Detect which cell encompasses the target text, then output its (X, Y) center coordinate. 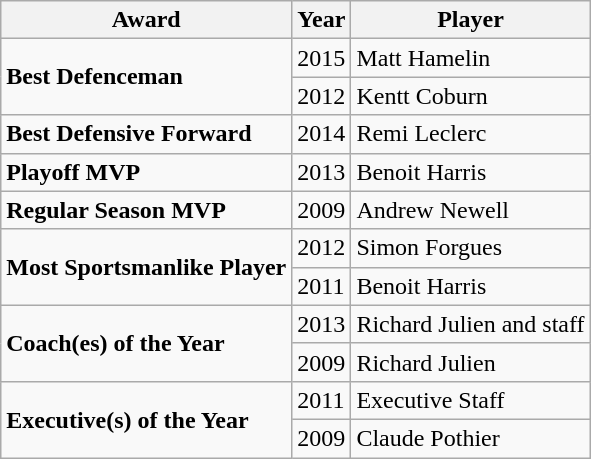
Year (322, 20)
Best Defenceman (146, 77)
Richard Julien and staff (470, 324)
Most Sportsmanlike Player (146, 267)
Executive(s) of the Year (146, 419)
Richard Julien (470, 362)
2015 (322, 58)
2014 (322, 134)
Remi Leclerc (470, 134)
Simon Forgues (470, 248)
Andrew Newell (470, 210)
Regular Season MVP (146, 210)
Claude Pothier (470, 438)
Playoff MVP (146, 172)
Award (146, 20)
Coach(es) of the Year (146, 343)
Matt Hamelin (470, 58)
Best Defensive Forward (146, 134)
Kentt Coburn (470, 96)
Executive Staff (470, 400)
Player (470, 20)
